Scan for the cell matching the given text and deliver its (X, Y) coordinate at center. 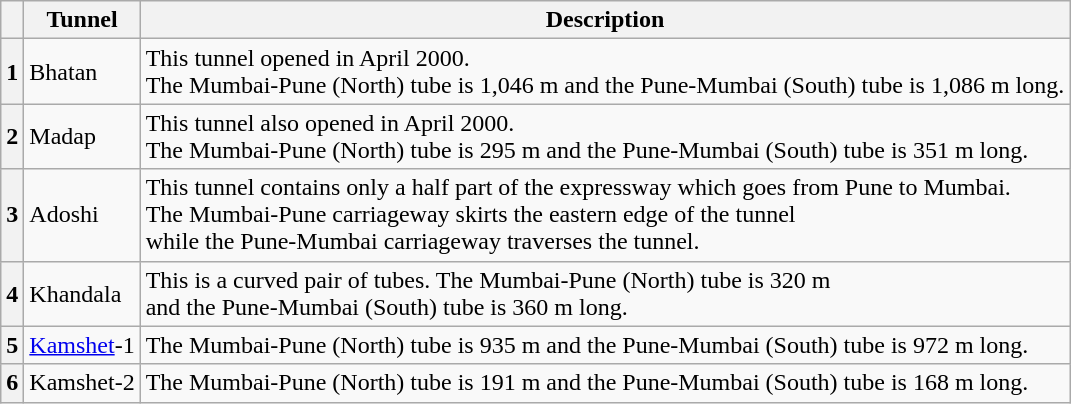
Kamshet-2 (82, 383)
Madap (82, 136)
Tunnel (82, 20)
Khandala (82, 294)
Description (605, 20)
This tunnel opened in April 2000.The Mumbai-Pune (North) tube is 1,046 m and the Pune-Mumbai (South) tube is 1,086 m long. (605, 72)
5 (12, 345)
1 (12, 72)
4 (12, 294)
6 (12, 383)
This is a curved pair of tubes. The Mumbai-Pune (North) tube is 320 mand the Pune-Mumbai (South) tube is 360 m long. (605, 294)
Bhatan (82, 72)
Kamshet-1 (82, 345)
The Mumbai-Pune (North) tube is 935 m and the Pune-Mumbai (South) tube is 972 m long. (605, 345)
This tunnel also opened in April 2000.The Mumbai-Pune (North) tube is 295 m and the Pune-Mumbai (South) tube is 351 m long. (605, 136)
2 (12, 136)
Adoshi (82, 215)
The Mumbai-Pune (North) tube is 191 m and the Pune-Mumbai (South) tube is 168 m long. (605, 383)
3 (12, 215)
